Locate the cell with the specified text and output its (x, y) center coordinate. 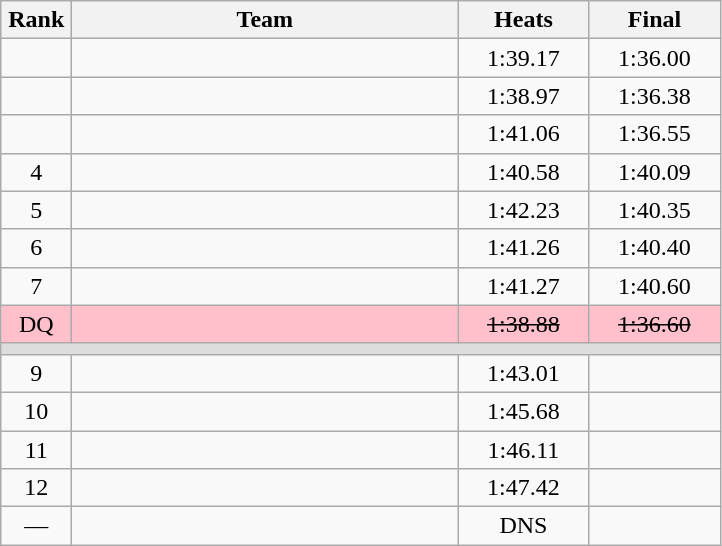
7 (36, 286)
1:36.00 (654, 58)
Heats (524, 20)
Team (265, 20)
10 (36, 411)
DQ (36, 324)
1:40.40 (654, 248)
11 (36, 449)
1:39.17 (524, 58)
Rank (36, 20)
1:43.01 (524, 373)
4 (36, 172)
1:38.88 (524, 324)
1:40.09 (654, 172)
1:46.11 (524, 449)
1:41.26 (524, 248)
1:40.35 (654, 210)
DNS (524, 526)
6 (36, 248)
1:42.23 (524, 210)
1:47.42 (524, 488)
1:40.60 (654, 286)
— (36, 526)
1:40.58 (524, 172)
Final (654, 20)
1:38.97 (524, 96)
1:45.68 (524, 411)
1:36.38 (654, 96)
1:36.60 (654, 324)
1:41.06 (524, 134)
12 (36, 488)
5 (36, 210)
1:36.55 (654, 134)
9 (36, 373)
1:41.27 (524, 286)
